Identify which cell holds the provided text, then report its [x, y] central coordinate. 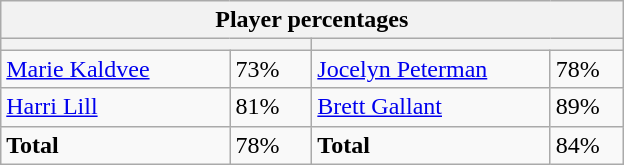
Jocelyn Peterman [431, 69]
84% [586, 145]
81% [271, 107]
Brett Gallant [431, 107]
Player percentages [312, 20]
89% [586, 107]
Marie Kaldvee [116, 69]
Harri Lill [116, 107]
73% [271, 69]
